Detect which cell encompasses the target text, then output its (X, Y) center coordinate. 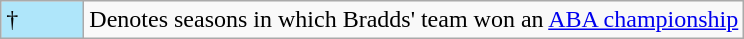
Denotes seasons in which Bradds' team won an ABA championship (414, 20)
† (42, 20)
